Search for the cell housing the specified text and yield its (x, y) center coordinate. 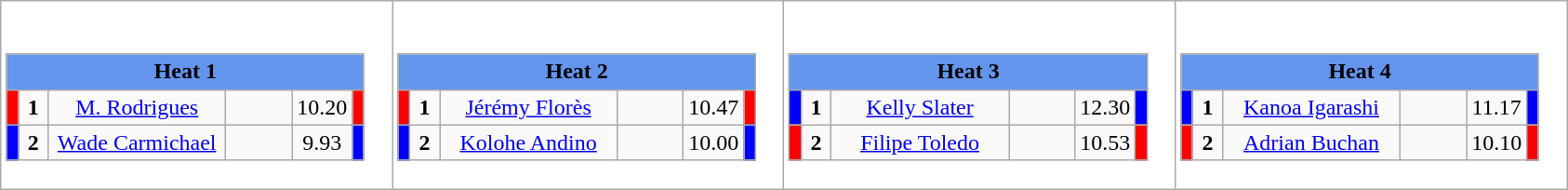
10.00 (714, 142)
Kelly Slater (921, 107)
Wade Carmichael (138, 142)
Jérémy Florès (528, 107)
Heat 2 1 Jérémy Florès 10.47 2 Kolohe Andino 10.00 (588, 95)
10.53 (1105, 142)
10.47 (714, 107)
Heat 1 (185, 72)
Heat 4 1 Kanoa Igarashi 11.17 2 Adrian Buchan 10.10 (1371, 95)
12.30 (1105, 107)
M. Rodrigues (138, 107)
9.93 (322, 142)
10.20 (322, 107)
Heat 4 (1360, 72)
Kanoa Igarashi (1311, 107)
Adrian Buchan (1311, 142)
Heat 3 (968, 72)
Heat 3 1 Kelly Slater 12.30 2 Filipe Toledo 10.53 (980, 95)
10.10 (1497, 142)
Filipe Toledo (921, 142)
Heat 2 (577, 72)
Kolohe Andino (528, 142)
Heat 1 1 M. Rodrigues 10.20 2 Wade Carmichael 9.93 (197, 95)
11.17 (1497, 107)
